From the cell containing the given text, extract its center point as (x, y) coordinate. 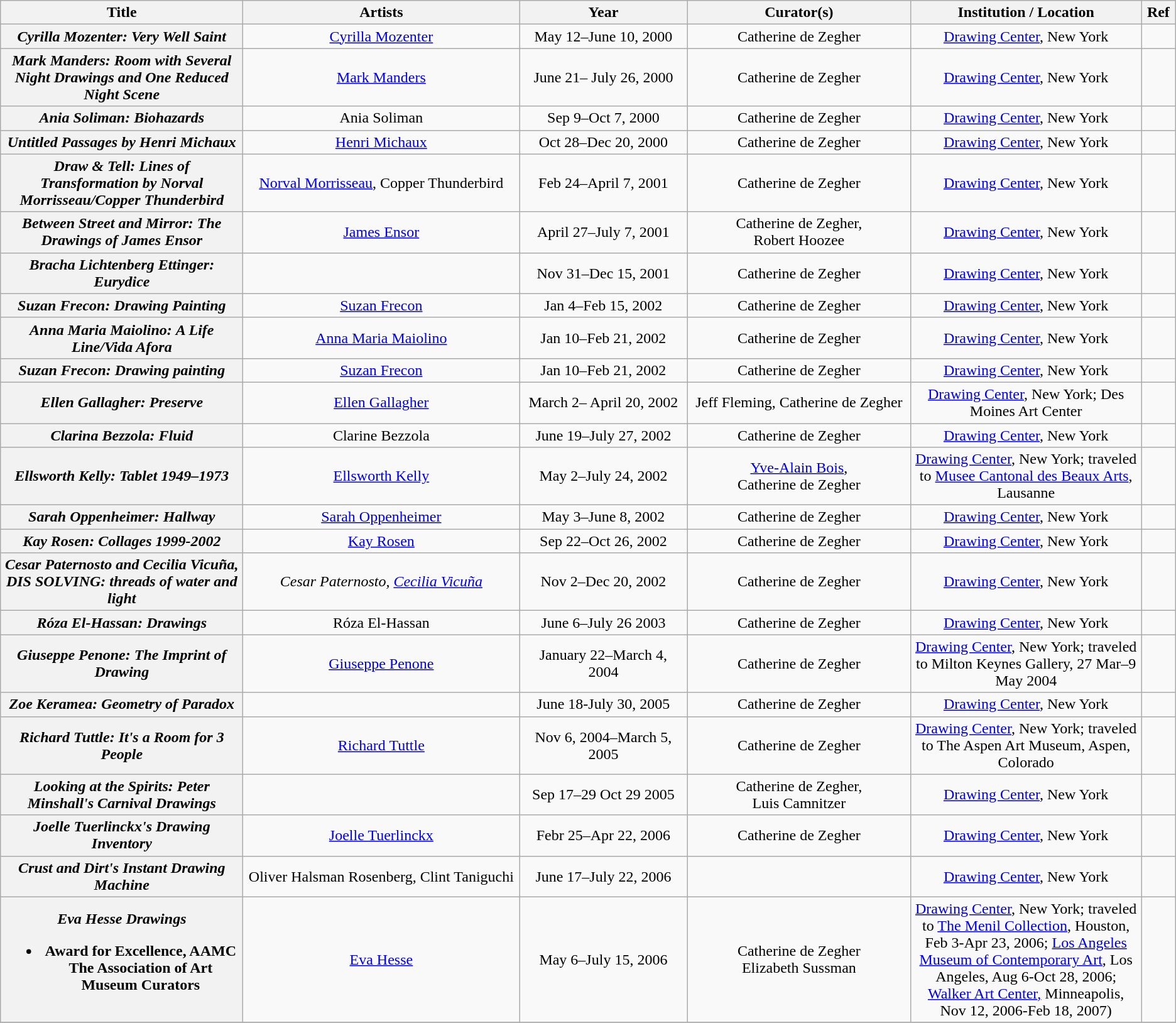
Nov 31–Dec 15, 2001 (603, 273)
Ellsworth Kelly: Tablet 1949–1973 (122, 476)
Drawing Center, New York; traveled to Milton Keynes Gallery, 27 Mar–9 May 2004 (1026, 664)
Giuseppe Penone: The Imprint of Drawing (122, 664)
March 2– April 20, 2002 (603, 402)
Drawing Center, New York; traveled to Musee Cantonal des Beaux Arts, Lausanne (1026, 476)
Ania Soliman: Biohazards (122, 118)
Cyrilla Mozenter (381, 36)
Ref (1158, 13)
Sarah Oppenheimer (381, 517)
Nov 6, 2004–March 5, 2005 (603, 745)
Drawing Center, New York; traveled to The Aspen Art Museum, Aspen, Colorado (1026, 745)
James Ensor (381, 232)
May 6–July 15, 2006 (603, 960)
Jeff Fleming, Catherine de Zegher (799, 402)
Richard Tuttle (381, 745)
June 19–July 27, 2002 (603, 435)
Cesar Paternosto, Cecilia Vicuña (381, 582)
Bracha Lichtenberg Ettinger: Eurydice (122, 273)
June 21– July 26, 2000 (603, 77)
Ellsworth Kelly (381, 476)
Nov 2–Dec 20, 2002 (603, 582)
Febr 25–Apr 22, 2006 (603, 836)
Cesar Paternosto and Cecilia Vicuña, DIS SOLVING: threads of water and light (122, 582)
Giuseppe Penone (381, 664)
June 18-July 30, 2005 (603, 704)
Anna Maria Maiolino (381, 338)
Kay Rosen (381, 541)
Anna Maria Maiolino: A Life Line/Vida Afora (122, 338)
Sep 9–Oct 7, 2000 (603, 118)
May 3–June 8, 2002 (603, 517)
Richard Tuttle: It's a Room for 3 People (122, 745)
Feb 24–April 7, 2001 (603, 183)
Curator(s) (799, 13)
Looking at the Spirits: Peter Minshall's Carnival Drawings (122, 794)
Eva Hesse (381, 960)
Clarine Bezzola (381, 435)
January 22–March 4, 2004 (603, 664)
Year (603, 13)
Catherine de Zegher,Luis Camnitzer (799, 794)
Ellen Gallagher (381, 402)
Catherine de Zegher,Robert Hoozee (799, 232)
May 12–June 10, 2000 (603, 36)
Suzan Frecon: Drawing painting (122, 370)
Róza El-Hassan: Drawings (122, 623)
Artists (381, 13)
June 17–July 22, 2006 (603, 876)
Suzan Frecon: Drawing Painting (122, 305)
Untitled Passages by Henri Michaux (122, 142)
Yve-Alain Bois,Catherine de Zegher (799, 476)
Title (122, 13)
Sarah Oppenheimer: Hallway (122, 517)
Joelle Tuerlinckx (381, 836)
Joelle Tuerlinckx's Drawing Inventory (122, 836)
Draw & Tell: Lines of Transformation by Norval Morrisseau/Copper Thunderbird (122, 183)
Catherine de ZegherElizabeth Sussman (799, 960)
Kay Rosen: Collages 1999-2002 (122, 541)
Eva Hesse DrawingsAward for Excellence, AAMC The Association of Art Museum Curators (122, 960)
Mark Manders: Room with Several Night Drawings and One Reduced Night Scene (122, 77)
Sep 17–29 Oct 29 2005 (603, 794)
June 6–July 26 2003 (603, 623)
Oliver Halsman Rosenberg, Clint Taniguchi (381, 876)
Norval Morrisseau, Copper Thunderbird (381, 183)
Drawing Center, New York; Des Moines Art Center (1026, 402)
Cyrilla Mozenter: Very Well Saint (122, 36)
Ania Soliman (381, 118)
Sep 22–Oct 26, 2002 (603, 541)
Jan 4–Feb 15, 2002 (603, 305)
Róza El-Hassan (381, 623)
May 2–July 24, 2002 (603, 476)
Between Street and Mirror: The Drawings of James Ensor (122, 232)
Henri Michaux (381, 142)
Institution / Location (1026, 13)
Crust and Dirt's Instant Drawing Machine (122, 876)
Ellen Gallagher: Preserve (122, 402)
Oct 28–Dec 20, 2000 (603, 142)
Mark Manders (381, 77)
Clarina Bezzola: Fluid (122, 435)
April 27–July 7, 2001 (603, 232)
Zoe Keramea: Geometry of Paradox (122, 704)
